Locate the cell with the specified text and output its [x, y] center coordinate. 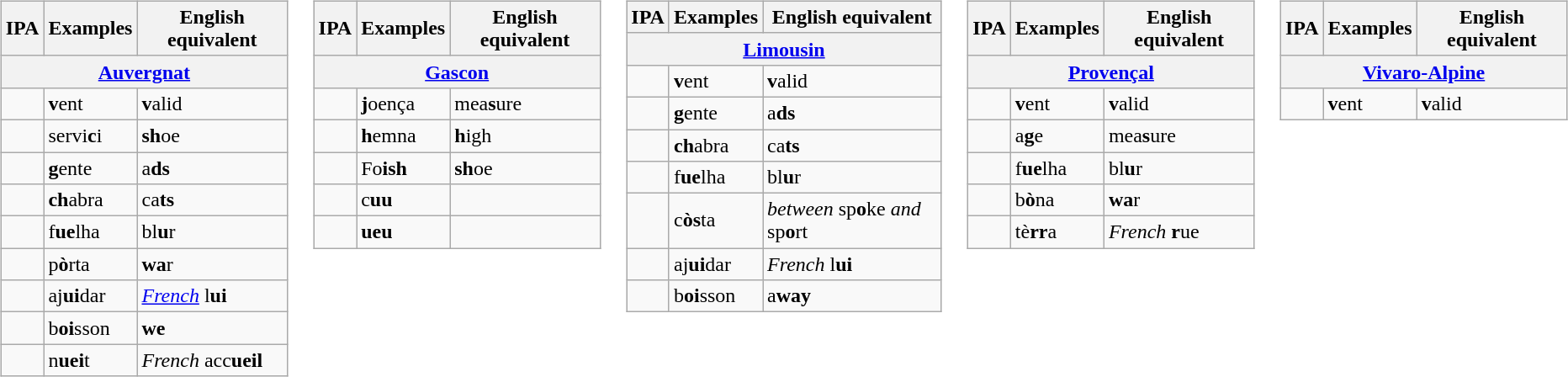
Vivaro-Alpine [1423, 72]
còsta [715, 220]
Gascon [457, 72]
we [212, 328]
Limousin [784, 49]
bòna [1057, 200]
cuu [404, 200]
joença [404, 104]
pòrta [91, 264]
high [525, 135]
French rue [1179, 232]
age [1057, 135]
French accueil [212, 360]
between spoke and sport [853, 220]
ueu [404, 232]
tèrra [1057, 232]
away [853, 296]
hemna [404, 135]
Foish [404, 167]
servici [91, 135]
nueit [91, 360]
Auvergnat [144, 72]
Provençal [1111, 72]
